For the text-containing cell, return its midpoint in [X, Y] coordinate format. 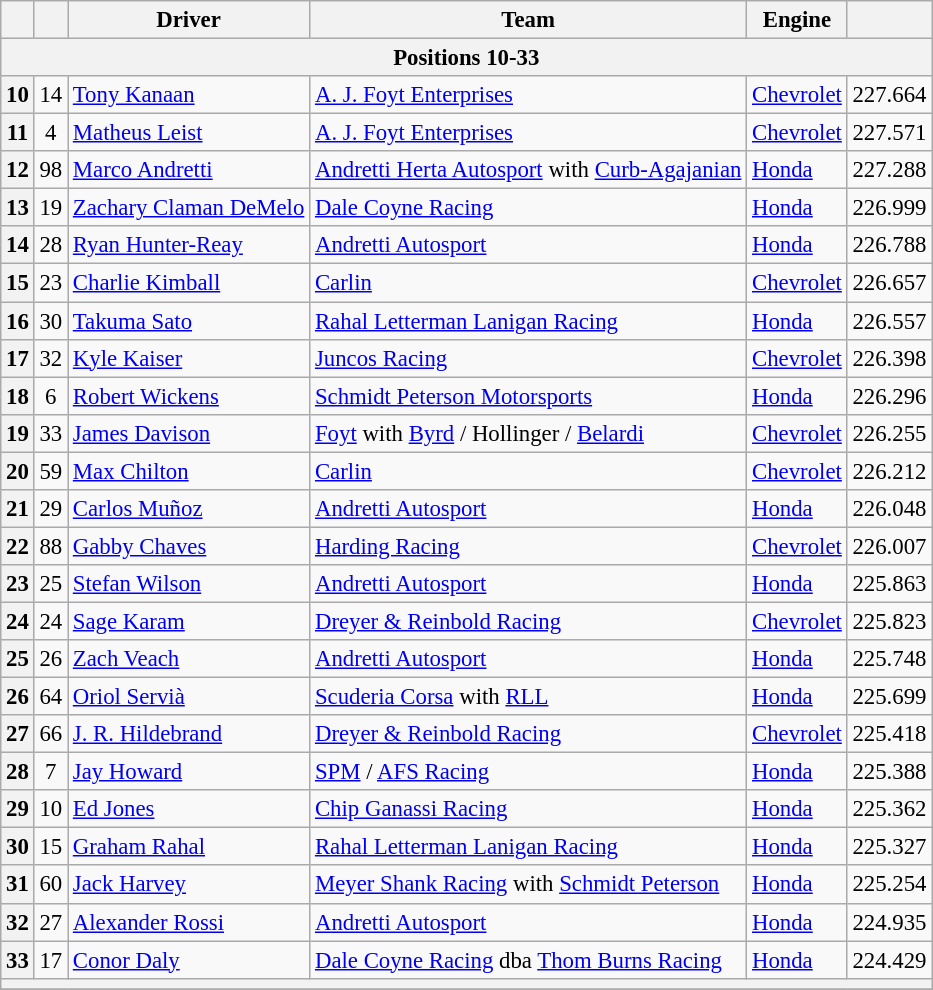
227.288 [890, 170]
Chip Ganassi Racing [528, 809]
16 [18, 321]
12 [18, 170]
66 [50, 734]
59 [50, 471]
Kyle Kaiser [189, 358]
225.418 [890, 734]
Gabby Chaves [189, 546]
Ed Jones [189, 809]
Alexander Rossi [189, 922]
Takuma Sato [189, 321]
227.664 [890, 95]
Charlie Kimball [189, 283]
60 [50, 885]
Robert Wickens [189, 396]
James Davison [189, 433]
225.254 [890, 885]
225.327 [890, 847]
224.429 [890, 960]
21 [18, 509]
Oriol Servià [189, 697]
31 [18, 885]
18 [18, 396]
226.007 [890, 546]
20 [18, 471]
Tony Kanaan [189, 95]
Driver [189, 20]
7 [50, 772]
225.823 [890, 621]
227.571 [890, 133]
225.362 [890, 809]
Schmidt Peterson Motorsports [528, 396]
Positions 10-33 [466, 58]
4 [50, 133]
Marco Andretti [189, 170]
Max Chilton [189, 471]
Foyt with Byrd / Hollinger / Belardi [528, 433]
225.388 [890, 772]
Scuderia Corsa with RLL [528, 697]
Juncos Racing [528, 358]
Conor Daly [189, 960]
SPM / AFS Racing [528, 772]
226.788 [890, 245]
226.557 [890, 321]
13 [18, 208]
J. R. Hildebrand [189, 734]
Dale Coyne Racing dba Thom Burns Racing [528, 960]
Jay Howard [189, 772]
Andretti Herta Autosport with Curb-Agajanian [528, 170]
Sage Karam [189, 621]
Ryan Hunter-Reay [189, 245]
6 [50, 396]
Carlos Muñoz [189, 509]
226.296 [890, 396]
226.398 [890, 358]
Meyer Shank Racing with Schmidt Peterson [528, 885]
Dale Coyne Racing [528, 208]
22 [18, 546]
224.935 [890, 922]
Graham Rahal [189, 847]
226.212 [890, 471]
Matheus Leist [189, 133]
225.748 [890, 659]
226.657 [890, 283]
226.048 [890, 509]
64 [50, 697]
Zachary Claman DeMelo [189, 208]
Engine [797, 20]
Stefan Wilson [189, 584]
225.863 [890, 584]
98 [50, 170]
225.699 [890, 697]
11 [18, 133]
Team [528, 20]
88 [50, 546]
Jack Harvey [189, 885]
Zach Veach [189, 659]
226.255 [890, 433]
Harding Racing [528, 546]
226.999 [890, 208]
